Output the [X, Y] coordinate of the center of the cell containing the given text.  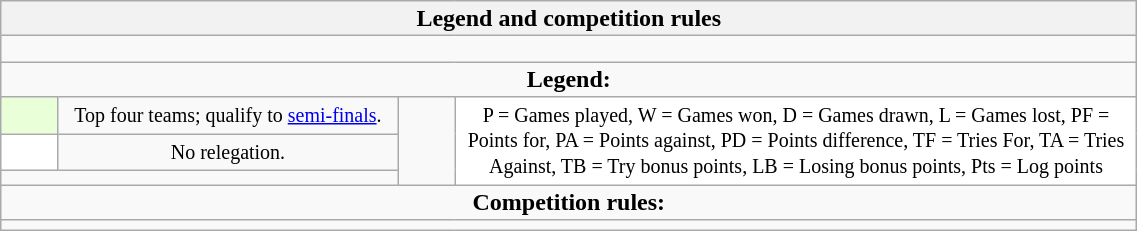
Competition rules: [569, 202]
Legend and competition rules [569, 18]
Top four teams; qualify to semi-finals. [228, 116]
Legend: [569, 80]
No relegation. [228, 152]
